Identify which cell holds the provided text, then report its (x, y) central coordinate. 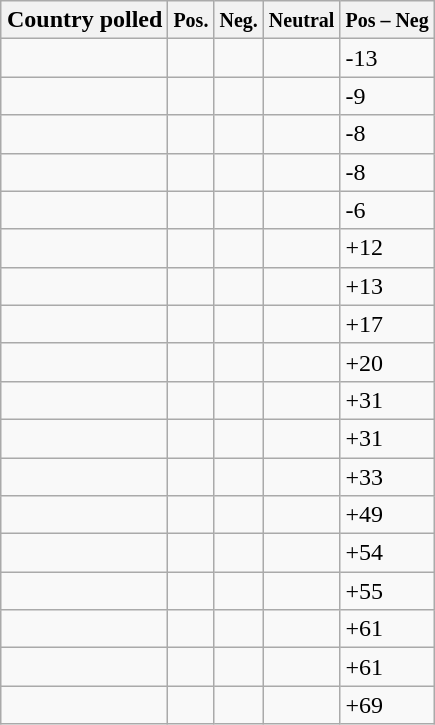
+55 (387, 591)
-9 (387, 96)
-13 (387, 58)
Country polled (84, 20)
+20 (387, 362)
+17 (387, 324)
+49 (387, 515)
+33 (387, 477)
+69 (387, 705)
Neutral (302, 20)
Neg. (238, 20)
-6 (387, 210)
Pos – Neg (387, 20)
+54 (387, 553)
+13 (387, 286)
+12 (387, 248)
Pos. (191, 20)
